From the cell containing the given text, extract its center point as (x, y) coordinate. 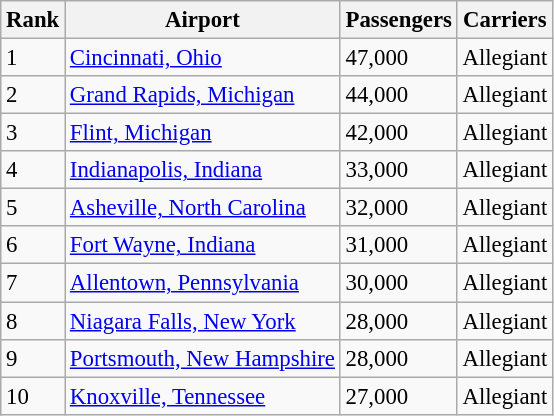
Grand Rapids, Michigan (203, 95)
Airport (203, 20)
2 (33, 95)
6 (33, 245)
Rank (33, 20)
Passengers (398, 20)
32,000 (398, 208)
Asheville, North Carolina (203, 208)
5 (33, 208)
Allentown, Pennsylvania (203, 283)
Carriers (504, 20)
47,000 (398, 58)
Niagara Falls, New York (203, 321)
3 (33, 133)
44,000 (398, 95)
Fort Wayne, Indiana (203, 245)
9 (33, 358)
Cincinnati, Ohio (203, 58)
30,000 (398, 283)
Knoxville, Tennessee (203, 396)
27,000 (398, 396)
7 (33, 283)
42,000 (398, 133)
33,000 (398, 170)
Indianapolis, Indiana (203, 170)
4 (33, 170)
8 (33, 321)
10 (33, 396)
1 (33, 58)
Flint, Michigan (203, 133)
Portsmouth, New Hampshire (203, 358)
31,000 (398, 245)
